Determine the (X, Y) coordinate at the center of the cell enclosing the given text.  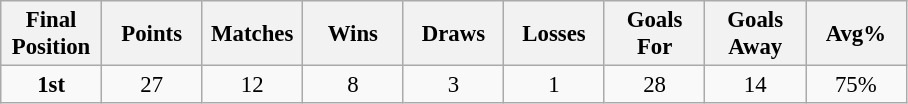
14 (756, 85)
1 (554, 85)
27 (152, 85)
Matches (252, 34)
Draws (454, 34)
75% (856, 85)
Points (152, 34)
8 (354, 85)
Final Position (52, 34)
Losses (554, 34)
Goals For (654, 34)
28 (654, 85)
Avg% (856, 34)
3 (454, 85)
Wins (354, 34)
Goals Away (756, 34)
12 (252, 85)
1st (52, 85)
